Locate the cell with the specified text and output its [X, Y] center coordinate. 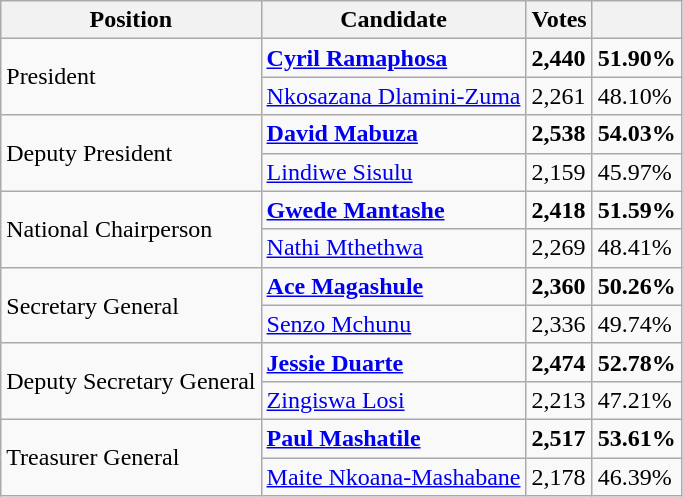
54.03% [636, 134]
53.61% [636, 438]
49.74% [636, 324]
Secretary General [131, 305]
2,538 [559, 134]
2,261 [559, 96]
Maite Nkoana-Mashabane [394, 477]
2,474 [559, 362]
2,178 [559, 477]
Deputy Secretary General [131, 381]
Paul Mashatile [394, 438]
2,418 [559, 210]
Votes [559, 20]
52.78% [636, 362]
48.41% [636, 248]
51.90% [636, 58]
Ace Magashule [394, 286]
Cyril Ramaphosa [394, 58]
Jessie Duarte [394, 362]
Nkosazana Dlamini-Zuma [394, 96]
Zingiswa Losi [394, 400]
50.26% [636, 286]
Nathi Mthethwa [394, 248]
Lindiwe Sisulu [394, 172]
51.59% [636, 210]
2,159 [559, 172]
48.10% [636, 96]
2,517 [559, 438]
National Chairperson [131, 229]
2,269 [559, 248]
Senzo Mchunu [394, 324]
2,213 [559, 400]
David Mabuza [394, 134]
2,440 [559, 58]
Position [131, 20]
Candidate [394, 20]
Gwede Mantashe [394, 210]
46.39% [636, 477]
Deputy President [131, 153]
Treasurer General [131, 457]
2,360 [559, 286]
2,336 [559, 324]
47.21% [636, 400]
45.97% [636, 172]
President [131, 77]
